Pinpoint the cell where the given text exists, returning its (X, Y) midpoint coordinate. 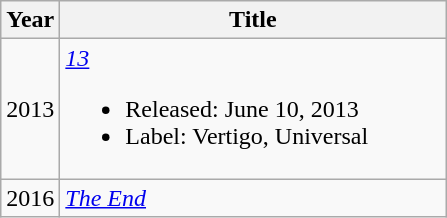
Title (253, 20)
2013 (30, 109)
Year (30, 20)
13Released: June 10, 2013Label: Vertigo, Universal (253, 109)
The End (253, 198)
2016 (30, 198)
